Identify which cell holds the provided text, then report its [x, y] central coordinate. 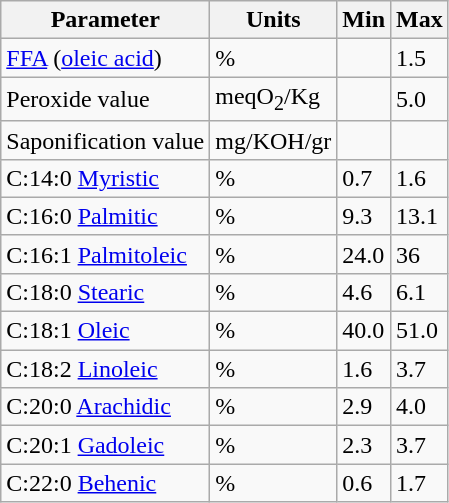
1.7 [420, 483]
0.7 [364, 178]
9.3 [364, 216]
Min [364, 20]
13.1 [420, 216]
mg/KOH/gr [274, 140]
5.0 [420, 99]
C:22:0 Behenic [106, 483]
36 [420, 254]
FFA (oleic acid) [106, 58]
C:20:1 Gadoleic [106, 445]
Max [420, 20]
2.3 [364, 445]
C:14:0 Myristic [106, 178]
C:16:0 Palmitic [106, 216]
C:16:1 Palmitoleic [106, 254]
40.0 [364, 331]
Units [274, 20]
2.9 [364, 407]
0.6 [364, 483]
Parameter [106, 20]
6.1 [420, 292]
meqO2/Kg [274, 99]
C:18:1 Oleic [106, 331]
Peroxide value [106, 99]
1.5 [420, 58]
C:18:2 Linoleic [106, 369]
Saponification value [106, 140]
C:18:0 Stearic [106, 292]
4.6 [364, 292]
51.0 [420, 331]
C:20:0 Arachidic [106, 407]
24.0 [364, 254]
4.0 [420, 407]
